Search for the cell housing the specified text and yield its [x, y] center coordinate. 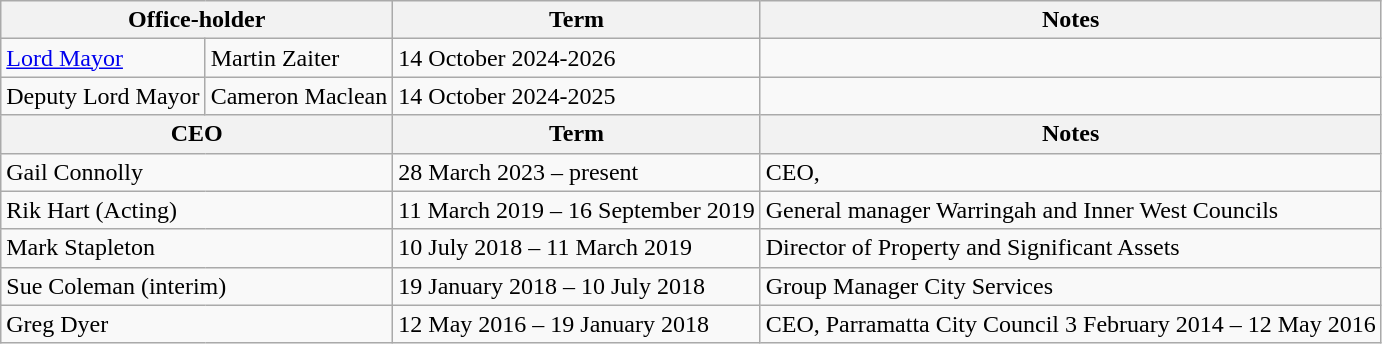
Martin Zaiter [299, 58]
14 October 2024-2026 [576, 58]
Greg Dyer [197, 324]
General manager Warringah and Inner West Councils [1070, 210]
19 January 2018 – 10 July 2018 [576, 286]
Office-holder [197, 20]
CEO [197, 134]
Mark Stapleton [197, 248]
CEO, Parramatta City Council 3 February 2014 – 12 May 2016 [1070, 324]
Deputy Lord Mayor [103, 96]
Rik Hart (Acting) [197, 210]
14 October 2024-2025 [576, 96]
Director of Property and Significant Assets [1070, 248]
10 July 2018 – 11 March 2019 [576, 248]
Gail Connolly [197, 172]
CEO, [1070, 172]
Lord Mayor [103, 58]
12 May 2016 – 19 January 2018 [576, 324]
Cameron Maclean [299, 96]
Group Manager City Services [1070, 286]
Sue Coleman (interim) [197, 286]
11 March 2019 – 16 September 2019 [576, 210]
28 March 2023 – present [576, 172]
